Determine the [X, Y] coordinate at the center of the cell enclosing the given text.  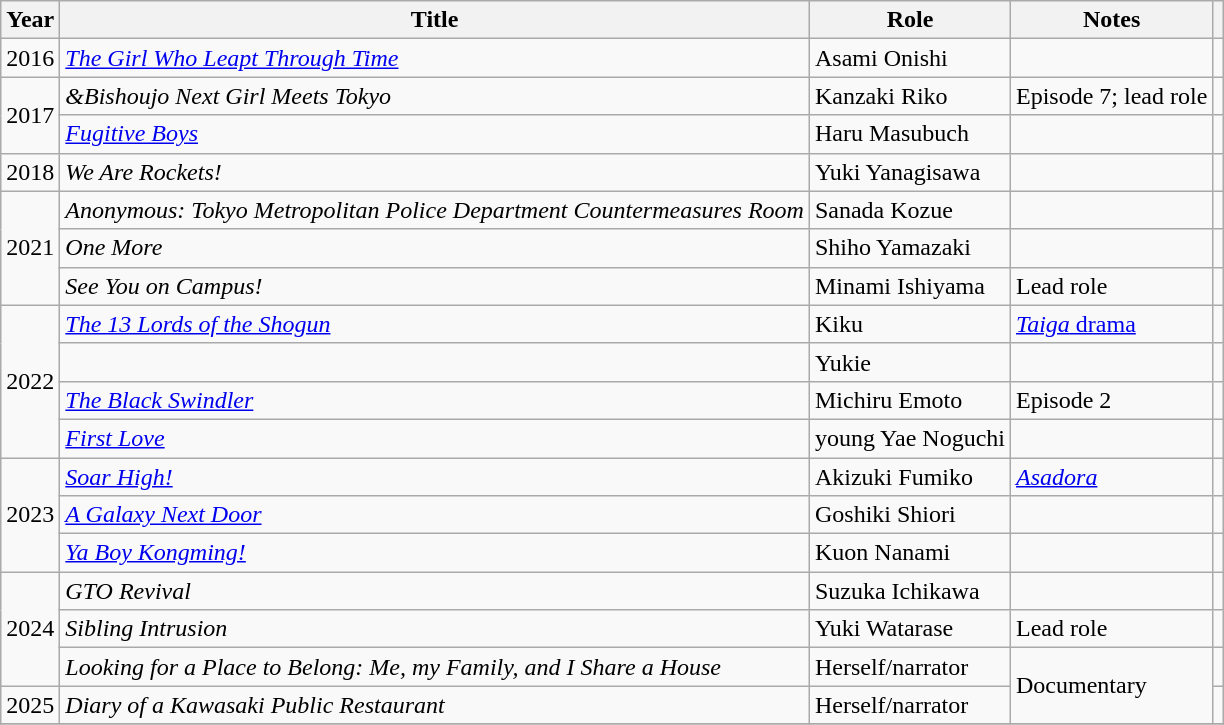
2021 [30, 248]
One More [435, 248]
Kiku [910, 324]
Ya Boy Kongming! [435, 553]
Asadora [1112, 477]
See You on Campus! [435, 286]
The Black Swindler [435, 400]
Taiga drama [1112, 324]
Asami Onishi [910, 58]
Soar High! [435, 477]
Role [910, 20]
&Bishoujo Next Girl Meets Tokyo [435, 96]
Akizuki Fumiko [910, 477]
Yukie [910, 362]
Haru Masubuch [910, 134]
Minami Ishiyama [910, 286]
We Are Rockets! [435, 172]
Notes [1112, 20]
Yuki Yanagisawa [910, 172]
Diary of a Kawasaki Public Restaurant [435, 705]
Suzuka Ichikawa [910, 591]
Sanada Kozue [910, 210]
2022 [30, 381]
Year [30, 20]
The 13 Lords of the Shogun [435, 324]
A Galaxy Next Door [435, 515]
Episode 7; lead role [1112, 96]
2016 [30, 58]
Shiho Yamazaki [910, 248]
Fugitive Boys [435, 134]
2018 [30, 172]
GTO Revival [435, 591]
2025 [30, 705]
Michiru Emoto [910, 400]
Kanzaki Riko [910, 96]
Episode 2 [1112, 400]
First Love [435, 438]
Anonymous: Tokyo Metropolitan Police Department Countermeasures Room [435, 210]
Title [435, 20]
Sibling Intrusion [435, 629]
Goshiki Shiori [910, 515]
Looking for a Place to Belong: Me, my Family, and I Share a House [435, 667]
2024 [30, 629]
Documentary [1112, 686]
The Girl Who Leapt Through Time [435, 58]
2023 [30, 515]
Yuki Watarase [910, 629]
2017 [30, 115]
Kuon Nanami [910, 553]
young Yae Noguchi [910, 438]
